Search for the cell housing the specified text and yield its [x, y] center coordinate. 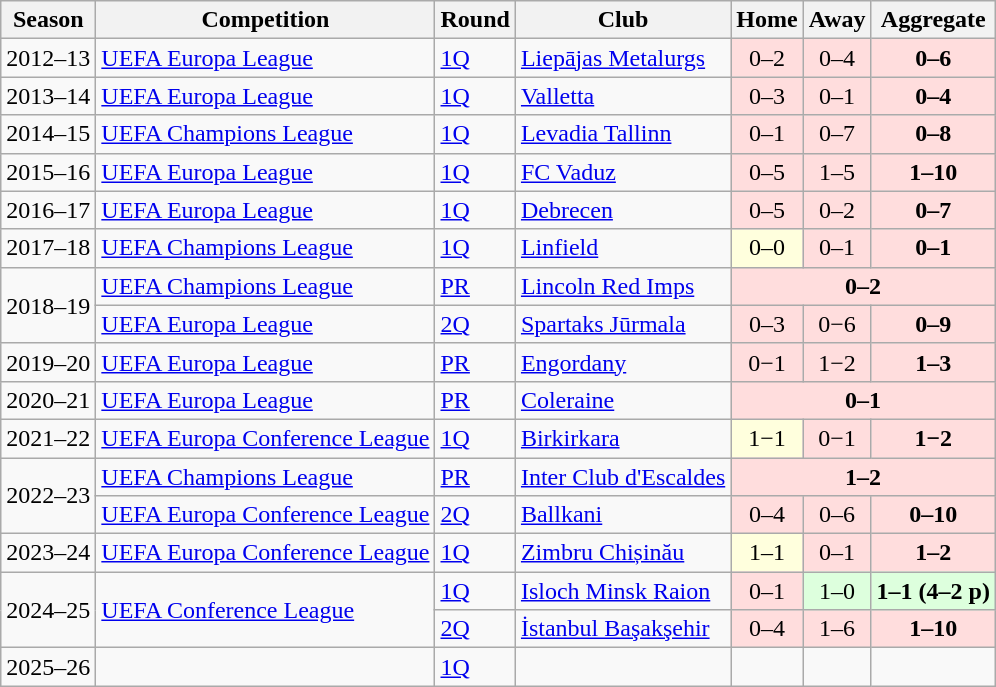
Club [622, 20]
2021–22 [48, 438]
1−1 [767, 438]
Away [837, 20]
2025–26 [48, 667]
0–0 [767, 248]
1–1 (4–2 p) [933, 591]
2012–13 [48, 58]
FC Vaduz [622, 172]
Engordany [622, 362]
Competition [266, 20]
Coleraine [622, 400]
Zimbru Chișinău [622, 553]
Valletta [622, 96]
UEFA Conference League [266, 610]
Round [475, 20]
2022–23 [48, 496]
Season [48, 20]
Levadia Tallinn [622, 134]
0–9 [933, 324]
Spartaks Jūrmala [622, 324]
2020–21 [48, 400]
0–8 [933, 134]
0–10 [933, 515]
Lincoln Red Imps [622, 286]
2016–17 [48, 210]
2019–20 [48, 362]
2017–18 [48, 248]
2024–25 [48, 610]
Ballkani [622, 515]
1–1 [767, 553]
1–5 [837, 172]
1–0 [837, 591]
2014–15 [48, 134]
Inter Club d'Escaldes [622, 477]
2023–24 [48, 553]
Liepājas Metalurgs [622, 58]
0−6 [837, 324]
2018–19 [48, 305]
1–6 [837, 629]
Debrecen [622, 210]
2015–16 [48, 172]
Birkirkara [622, 438]
2013–14 [48, 96]
Home [767, 20]
Linfield [622, 248]
Isloch Minsk Raion [622, 591]
İstanbul Başakşehir [622, 629]
1–3 [933, 362]
Aggregate [933, 20]
